Locate the cell with the specified text and output its (X, Y) center coordinate. 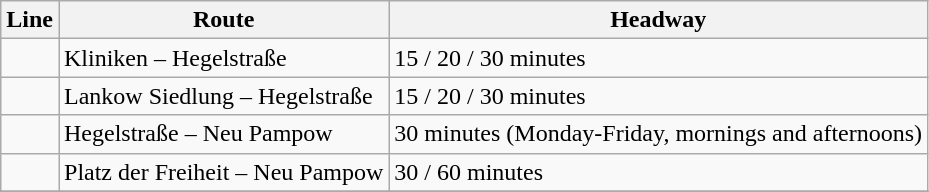
Hegelstraße – Neu Pampow (223, 134)
30 / 60 minutes (658, 172)
30 minutes (Monday-Friday, mornings and afternoons) (658, 134)
Headway (658, 20)
Route (223, 20)
Kliniken – Hegelstraße (223, 58)
Lankow Siedlung – Hegelstraße (223, 96)
Line (30, 20)
Platz der Freiheit – Neu Pampow (223, 172)
